Pinpoint the cell where the given text exists, returning its (X, Y) midpoint coordinate. 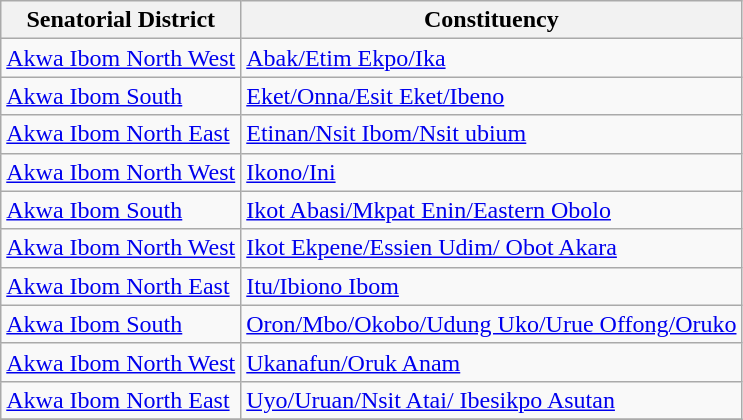
Constituency (492, 20)
Abak/Etim Ekpo/Ika (492, 58)
Ikot Abasi/Mkpat Enin/Eastern Obolo (492, 210)
Ikono/Ini (492, 172)
Oron/Mbo/Okobo/Udung Uko/Urue Offong/Oruko (492, 324)
Senatorial District (121, 20)
Etinan/Nsit Ibom/Nsit ubium (492, 134)
Ikot Ekpene/Essien Udim/ Obot Akara (492, 248)
Uyo/Uruan/Nsit Atai/ Ibesikpo Asutan (492, 400)
Ukanafun/Oruk Anam (492, 362)
Itu/Ibiono Ibom (492, 286)
Eket/Onna/Esit Eket/Ibeno (492, 96)
